Capture the cell that displays the provided text and extract its [X, Y] central coordinate. 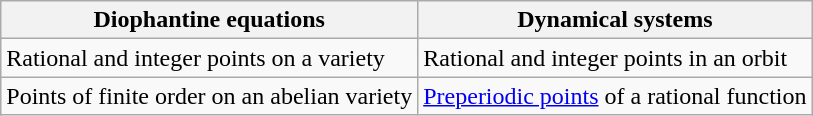
Points of finite order on an abelian variety [210, 96]
Dynamical systems [615, 20]
Preperiodic points of a rational function [615, 96]
Rational and integer points in an orbit [615, 58]
Rational and integer points on a variety [210, 58]
Diophantine equations [210, 20]
